Extract the (X, Y) coordinate from the center of the cell holding the provided text.  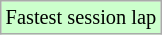
Fastest session lap (81, 17)
